Return [x, y] of the center of cell containing provided text 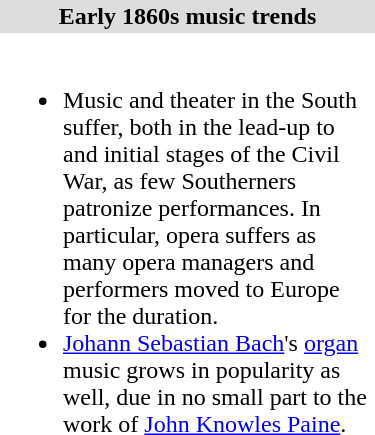
Early 1860s music trends [188, 16]
